Provide the (X, Y) coordinate of the cell's center where the given text is located.  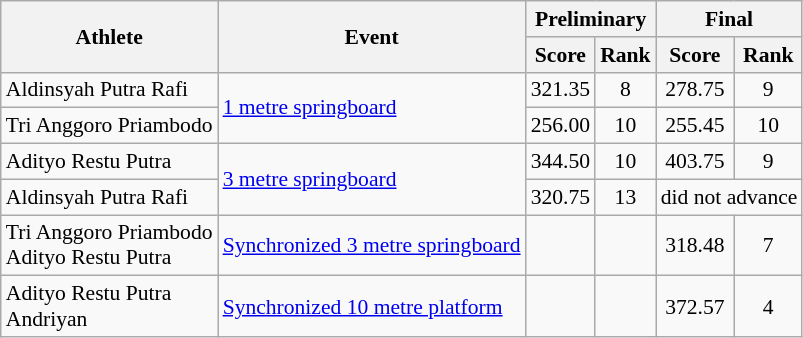
8 (626, 90)
Tri Anggoro PriambodoAdityo Restu Putra (110, 246)
321.35 (560, 90)
1 metre springboard (372, 108)
320.75 (560, 197)
did not advance (730, 197)
344.50 (560, 162)
Event (372, 36)
318.48 (695, 246)
256.00 (560, 126)
Adityo Restu Putra (110, 162)
13 (626, 197)
Synchronized 3 metre springboard (372, 246)
278.75 (695, 90)
372.57 (695, 306)
Synchronized 10 metre platform (372, 306)
Tri Anggoro Priambodo (110, 126)
7 (768, 246)
Preliminary (591, 19)
Final (730, 19)
403.75 (695, 162)
Athlete (110, 36)
4 (768, 306)
3 metre springboard (372, 180)
Adityo Restu PutraAndriyan (110, 306)
255.45 (695, 126)
